Determine the (x, y) coordinate at the center of the cell enclosing the given text.  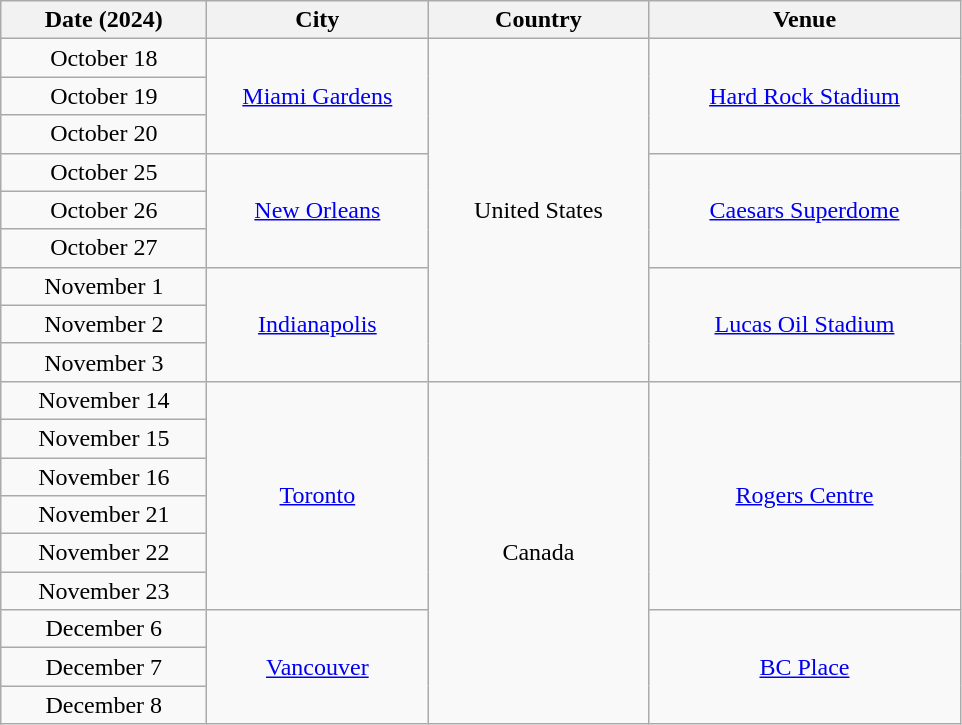
November 14 (104, 400)
Caesars Superdome (804, 210)
Venue (804, 20)
November 1 (104, 286)
December 6 (104, 629)
Hard Rock Stadium (804, 96)
October 27 (104, 248)
November 22 (104, 553)
City (318, 20)
October 26 (104, 210)
November 23 (104, 591)
Indianapolis (318, 324)
Miami Gardens (318, 96)
November 2 (104, 324)
December 8 (104, 705)
October 18 (104, 58)
Toronto (318, 495)
Rogers Centre (804, 495)
November 3 (104, 362)
BC Place (804, 667)
November 15 (104, 438)
December 7 (104, 667)
Date (2024) (104, 20)
Lucas Oil Stadium (804, 324)
New Orleans (318, 210)
November 16 (104, 477)
October 19 (104, 96)
Vancouver (318, 667)
Country (538, 20)
October 20 (104, 134)
Canada (538, 552)
November 21 (104, 515)
United States (538, 210)
October 25 (104, 172)
